Return [X, Y] of the center of cell containing provided text 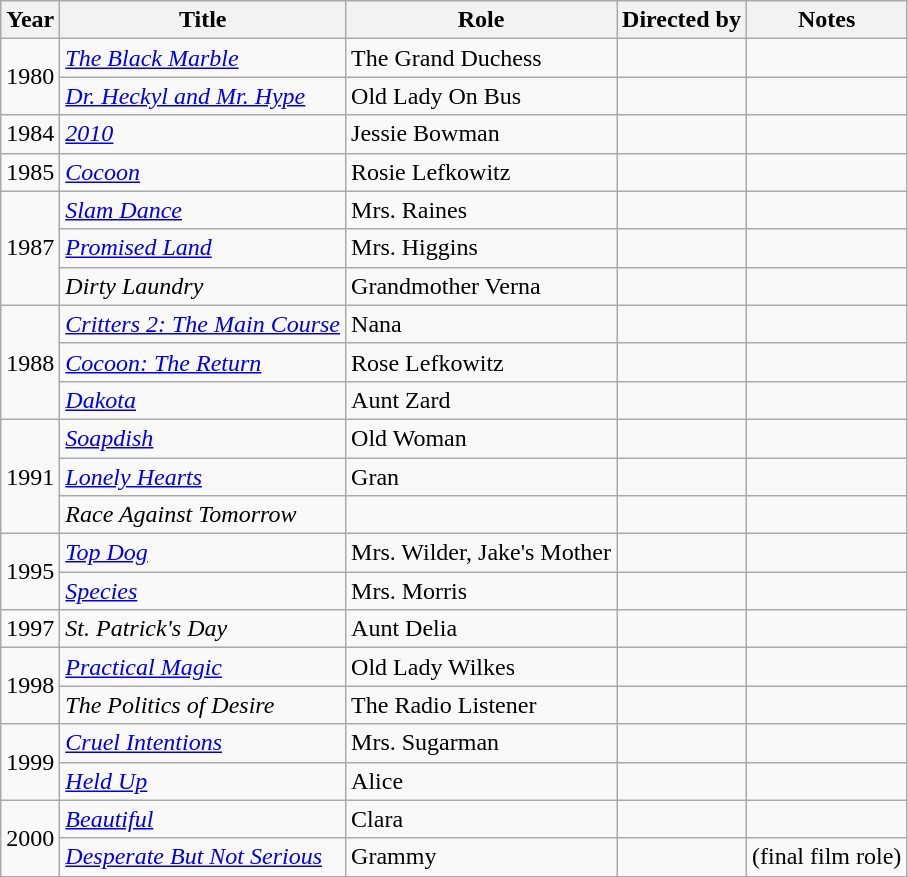
Old Woman [482, 438]
1991 [30, 476]
Alice [482, 781]
Grandmother Verna [482, 286]
1997 [30, 629]
The Radio Listener [482, 705]
(final film role) [826, 857]
Dakota [203, 400]
Notes [826, 20]
2000 [30, 838]
Desperate But Not Serious [203, 857]
Cocoon [203, 172]
Grammy [482, 857]
1995 [30, 572]
Lonely Hearts [203, 477]
Gran [482, 477]
Year [30, 20]
1984 [30, 134]
Mrs. Wilder, Jake's Mother [482, 553]
1999 [30, 762]
The Grand Duchess [482, 58]
Critters 2: The Main Course [203, 324]
Mrs. Raines [482, 210]
1985 [30, 172]
2010 [203, 134]
Old Lady On Bus [482, 96]
Dirty Laundry [203, 286]
Held Up [203, 781]
Promised Land [203, 248]
1980 [30, 77]
Title [203, 20]
Cruel Intentions [203, 743]
Species [203, 591]
Jessie Bowman [482, 134]
Mrs. Sugarman [482, 743]
Aunt Delia [482, 629]
St. Patrick's Day [203, 629]
Dr. Heckyl and Mr. Hype [203, 96]
Role [482, 20]
Rosie Lefkowitz [482, 172]
Rose Lefkowitz [482, 362]
1987 [30, 248]
1998 [30, 686]
1988 [30, 362]
Old Lady Wilkes [482, 667]
Top Dog [203, 553]
Slam Dance [203, 210]
Practical Magic [203, 667]
Soapdish [203, 438]
The Black Marble [203, 58]
Nana [482, 324]
Directed by [682, 20]
Race Against Tomorrow [203, 515]
Clara [482, 819]
Beautiful [203, 819]
Cocoon: The Return [203, 362]
Aunt Zard [482, 400]
Mrs. Higgins [482, 248]
The Politics of Desire [203, 705]
Mrs. Morris [482, 591]
